Search for the cell housing the specified text and yield its [X, Y] center coordinate. 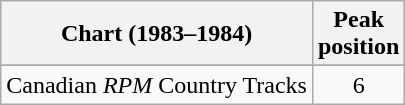
Canadian RPM Country Tracks [157, 85]
Peakposition [358, 34]
Chart (1983–1984) [157, 34]
6 [358, 85]
